Pinpoint the cell where the given text exists, returning its [X, Y] midpoint coordinate. 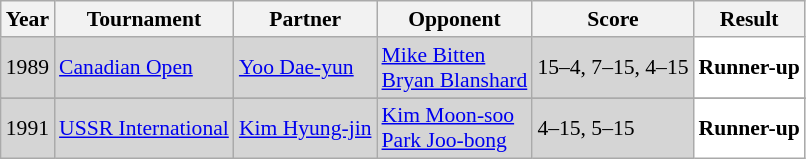
Result [750, 19]
Tournament [144, 19]
4–15, 5–15 [612, 128]
Partner [306, 19]
1991 [28, 128]
Score [612, 19]
Kim Moon-soo Park Joo-bong [454, 128]
Yoo Dae-yun [306, 68]
Canadian Open [144, 68]
Kim Hyung-jin [306, 128]
15–4, 7–15, 4–15 [612, 68]
Opponent [454, 19]
1989 [28, 68]
Mike Bitten Bryan Blanshard [454, 68]
USSR International [144, 128]
Year [28, 19]
